Detect which cell encompasses the target text, then output its (x, y) center coordinate. 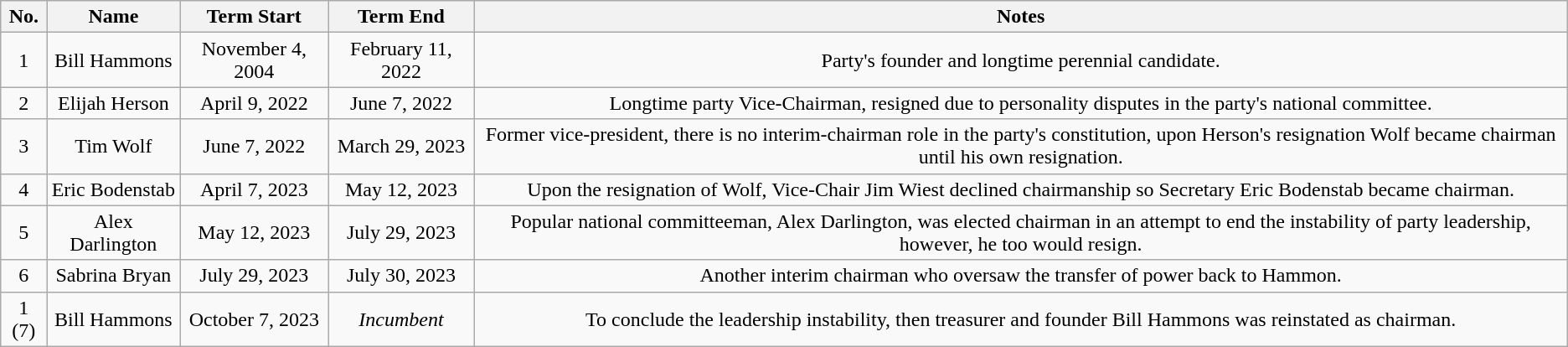
Alex Darlington (114, 233)
February 11, 2022 (401, 60)
1 (23, 60)
Elijah Herson (114, 103)
2 (23, 103)
3 (23, 146)
Name (114, 17)
October 7, 2023 (255, 319)
Another interim chairman who oversaw the transfer of power back to Hammon. (1020, 276)
Tim Wolf (114, 146)
April 9, 2022 (255, 103)
Incumbent (401, 319)
July 30, 2023 (401, 276)
To conclude the leadership instability, then treasurer and founder Bill Hammons was reinstated as chairman. (1020, 319)
April 7, 2023 (255, 189)
November 4, 2004 (255, 60)
Party's founder and longtime perennial candidate. (1020, 60)
Term Start (255, 17)
Notes (1020, 17)
No. (23, 17)
5 (23, 233)
Sabrina Bryan (114, 276)
Eric Bodenstab (114, 189)
6 (23, 276)
March 29, 2023 (401, 146)
1 (7) (23, 319)
Upon the resignation of Wolf, Vice-Chair Jim Wiest declined chairmanship so Secretary Eric Bodenstab became chairman. (1020, 189)
Longtime party Vice-Chairman, resigned due to personality disputes in the party's national committee. (1020, 103)
Term End (401, 17)
4 (23, 189)
